Output the (x, y) coordinate of the center of the cell containing the given text.  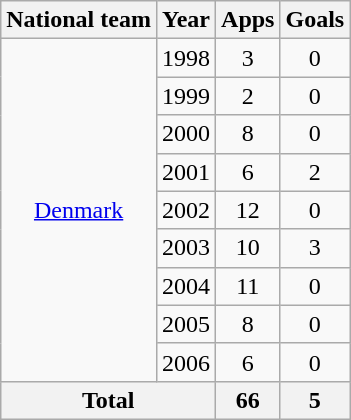
2005 (186, 324)
Year (186, 20)
Apps (248, 20)
10 (248, 248)
2004 (186, 286)
66 (248, 400)
2000 (186, 134)
11 (248, 286)
National team (79, 20)
Goals (315, 20)
2001 (186, 172)
Total (108, 400)
Denmark (79, 210)
1999 (186, 96)
2002 (186, 210)
2006 (186, 362)
1998 (186, 58)
5 (315, 400)
2003 (186, 248)
12 (248, 210)
